Find where the given text appears and provide that cell's center as (X, Y) coordinate. 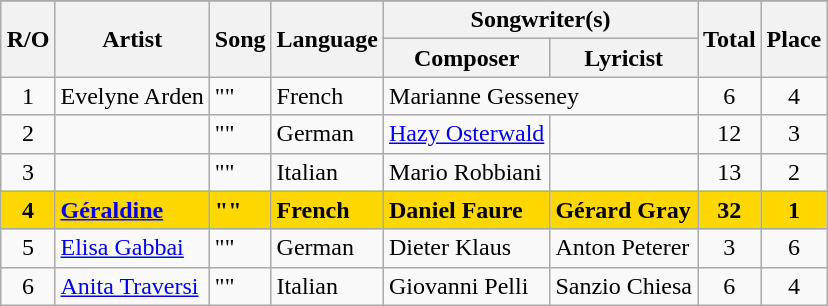
Artist (132, 39)
Songwriter(s) (541, 20)
Composer (467, 58)
13 (730, 172)
Daniel Faure (467, 210)
Giovanni Pelli (467, 286)
Sanzio Chiesa (624, 286)
Géraldine (132, 210)
Anton Peterer (624, 248)
Hazy Osterwald (467, 134)
5 (28, 248)
12 (730, 134)
Lyricist (624, 58)
Song (240, 39)
Gérard Gray (624, 210)
Elisa Gabbai (132, 248)
Total (730, 39)
R/O (28, 39)
Place (794, 39)
Language (327, 39)
Marianne Gesseney (541, 96)
Mario Robbiani (467, 172)
Dieter Klaus (467, 248)
Anita Traversi (132, 286)
32 (730, 210)
Evelyne Arden (132, 96)
